Extract the [x, y] coordinate from the center of the cell holding the provided text.  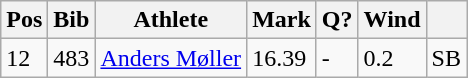
16.39 [282, 58]
Bib [72, 20]
Pos [24, 20]
SB [446, 58]
12 [24, 58]
- [337, 58]
0.2 [392, 58]
Wind [392, 20]
Athlete [171, 20]
Anders Møller [171, 58]
Mark [282, 20]
483 [72, 58]
Q? [337, 20]
